Find where the given text appears and provide that cell's center as [x, y] coordinate. 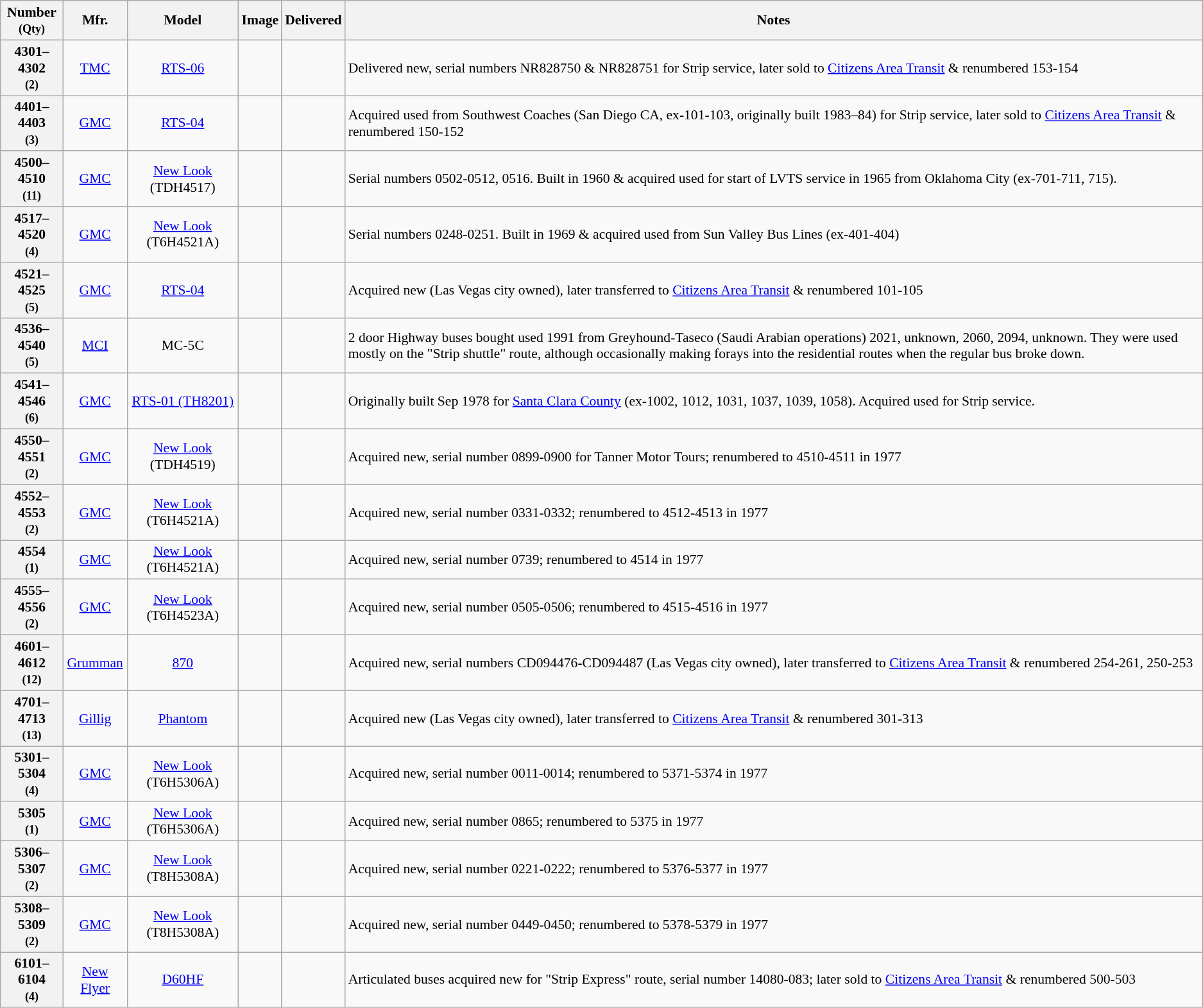
Acquired new, serial number 0449-0450; renumbered to 5378-5379 in 1977 [774, 924]
Acquired new, serial number 0505-0506; renumbered to 4515-4516 in 1977 [774, 607]
4500–4510(11) [32, 180]
RTS-01 (TH8201) [182, 402]
Acquired new, serial number 0011-0014; renumbered to 5371-5374 in 1977 [774, 774]
Delivered [313, 21]
Acquired new, serial number 0331-0332; renumbered to 4512-4513 in 1977 [774, 512]
4521–4525(5) [32, 290]
5305(1) [32, 821]
Acquired new, serial number 0865; renumbered to 5375 in 1977 [774, 821]
4601–4612(12) [32, 663]
4401–4403(3) [32, 123]
4701–4713(13) [32, 719]
New Look (TDH4519) [182, 457]
4552–4553(2) [32, 512]
TMC [95, 68]
Gillig [95, 719]
4517–4520(4) [32, 235]
MCI [95, 345]
Notes [774, 21]
New Flyer [95, 980]
Image [260, 21]
New Look (T6H4523A) [182, 607]
Acquired new (Las Vegas city owned), later transferred to Citizens Area Transit & renumbered 101-105 [774, 290]
5308–5309(2) [32, 924]
Acquired new, serial number 0221-0222; renumbered to 5376-5377 in 1977 [774, 869]
4555–4556(2) [32, 607]
Acquired new, serial numbers CD094476-CD094487 (Las Vegas city owned), later transferred to Citizens Area Transit & renumbered 254-261, 250-253 [774, 663]
Acquired new (Las Vegas city owned), later transferred to Citizens Area Transit & renumbered 301-313 [774, 719]
4550–4551(2) [32, 457]
Serial numbers 0248-0251. Built in 1969 & acquired used from Sun Valley Bus Lines (ex-401-404) [774, 235]
4554(1) [32, 560]
Acquired new, serial number 0899-0900 for Tanner Motor Tours; renumbered to 4510-4511 in 1977 [774, 457]
Articulated buses acquired new for "Strip Express" route, serial number 14080-083; later sold to Citizens Area Transit & renumbered 500-503 [774, 980]
Delivered new, serial numbers NR828750 & NR828751 for Strip service, later sold to Citizens Area Transit & renumbered 153-154 [774, 68]
Number(Qty) [32, 21]
Grumman [95, 663]
New Look (TDH4517) [182, 180]
RTS-06 [182, 68]
Serial numbers 0502-0512, 0516. Built in 1960 & acquired used for start of LVTS service in 1965 from Oklahoma City (ex-701-711, 715). [774, 180]
Phantom [182, 719]
870 [182, 663]
Acquired new, serial number 0739; renumbered to 4514 in 1977 [774, 560]
Mfr. [95, 21]
5306–5307(2) [32, 869]
D60HF [182, 980]
4541–4546(6) [32, 402]
5301–5304(4) [32, 774]
Originally built Sep 1978 for Santa Clara County (ex-1002, 1012, 1031, 1037, 1039, 1058). Acquired used for Strip service. [774, 402]
Model [182, 21]
4536–4540(5) [32, 345]
MC-5C [182, 345]
6101–6104(4) [32, 980]
4301–4302(2) [32, 68]
